Locate the cell with the specified text and output its [X, Y] center coordinate. 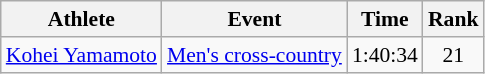
Athlete [82, 19]
Rank [454, 19]
Kohei Yamamoto [82, 55]
Time [385, 19]
1:40:34 [385, 55]
21 [454, 55]
Men's cross-country [254, 55]
Event [254, 19]
